Capture the cell that displays the provided text and extract its (X, Y) central coordinate. 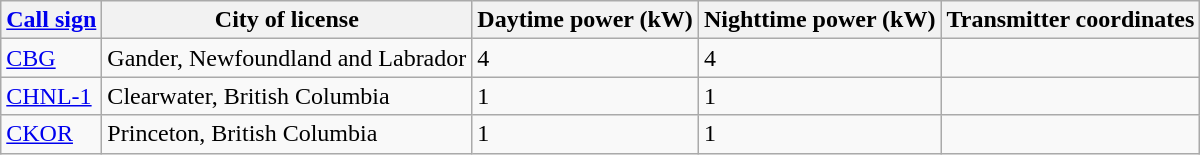
Clearwater, British Columbia (287, 96)
Transmitter coordinates (1070, 20)
Nighttime power (kW) (820, 20)
City of license (287, 20)
CHNL-1 (52, 96)
Princeton, British Columbia (287, 134)
CKOR (52, 134)
Call sign (52, 20)
Gander, Newfoundland and Labrador (287, 58)
CBG (52, 58)
Daytime power (kW) (586, 20)
